Pinpoint the cell where the given text exists, returning its (x, y) midpoint coordinate. 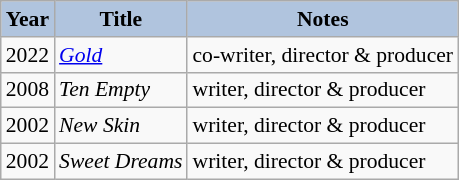
Gold (120, 55)
New Skin (120, 126)
Sweet Dreams (120, 162)
Notes (322, 19)
Ten Empty (120, 90)
Year (28, 19)
co-writer, director & producer (322, 55)
2022 (28, 55)
2008 (28, 90)
Title (120, 19)
